Locate the cell with the specified text and output its [x, y] center coordinate. 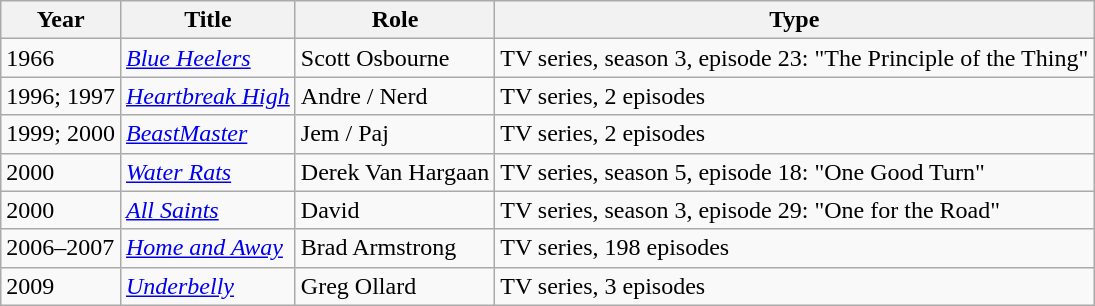
Andre / Nerd [394, 96]
Jem / Paj [394, 134]
Water Rats [208, 172]
Role [394, 20]
Year [61, 20]
Brad Armstrong [394, 248]
Heartbreak High [208, 96]
TV series, season 5, episode 18: "One Good Turn" [794, 172]
Title [208, 20]
1966 [61, 58]
Blue Heelers [208, 58]
1996; 1997 [61, 96]
Underbelly [208, 286]
David [394, 210]
All Saints [208, 210]
Home and Away [208, 248]
1999; 2000 [61, 134]
TV series, season 3, episode 23: "The Principle of the Thing" [794, 58]
TV series, season 3, episode 29: "One for the Road" [794, 210]
TV series, 3 episodes [794, 286]
Derek Van Hargaan [394, 172]
Type [794, 20]
Greg Ollard [394, 286]
2006–2007 [61, 248]
BeastMaster [208, 134]
2009 [61, 286]
Scott Osbourne [394, 58]
TV series, 198 episodes [794, 248]
